For the text-containing cell, return its midpoint in [X, Y] coordinate format. 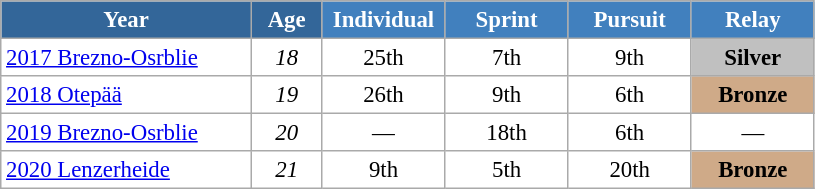
Relay [752, 20]
20 [286, 133]
7th [506, 58]
21 [286, 170]
2019 Brezno-Osrblie [126, 133]
2018 Otepää [126, 95]
Silver [752, 58]
Sprint [506, 20]
18 [286, 58]
19 [286, 95]
Pursuit [630, 20]
2020 Lenzerheide [126, 170]
Individual [384, 20]
5th [506, 170]
2017 Brezno-Osrblie [126, 58]
Age [286, 20]
Year [126, 20]
20th [630, 170]
26th [384, 95]
25th [384, 58]
18th [506, 133]
